Return (X, Y) of the center of cell containing provided text 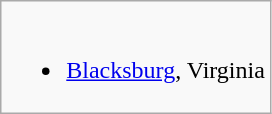
Blacksburg, Virginia (136, 58)
